Scan for the cell matching the given text and deliver its [X, Y] coordinate at center. 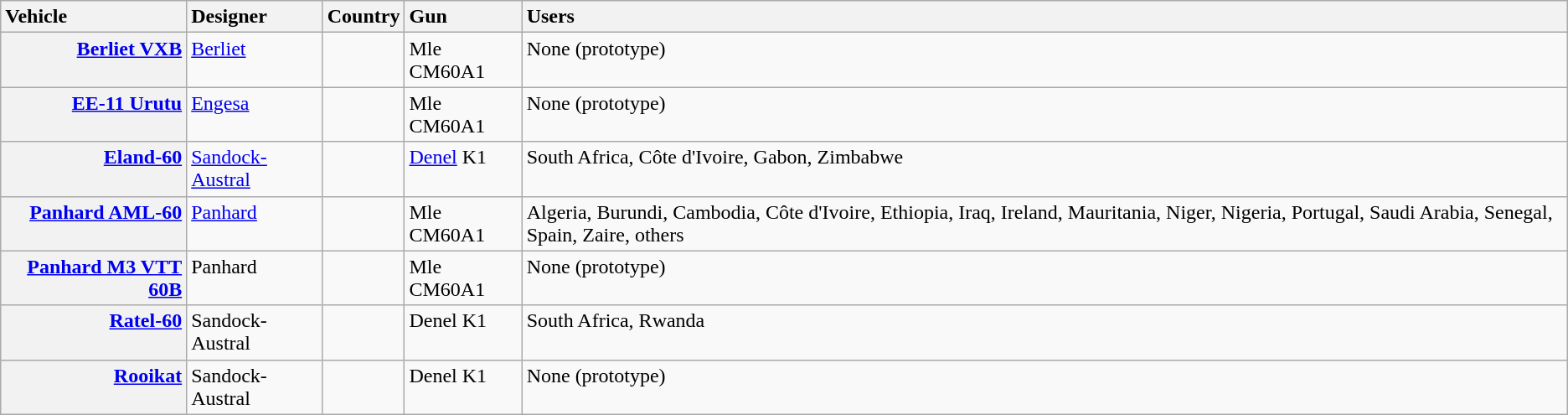
Berliet VXB [94, 60]
South Africa, Rwanda [1044, 332]
Rooikat [94, 387]
Designer [255, 17]
EE-11 Urutu [94, 114]
Users [1044, 17]
Gun [463, 17]
Engesa [255, 114]
Algeria, Burundi, Cambodia, Côte d'Ivoire, Ethiopia, Iraq, Ireland, Mauritania, Niger, Nigeria, Portugal, Saudi Arabia, Senegal, Spain, Zaire, others [1044, 223]
Country [364, 17]
South Africa, Côte d'Ivoire, Gabon, Zimbabwe [1044, 169]
Vehicle [94, 17]
Panhard AML-60 [94, 223]
Berliet [255, 60]
Eland-60 [94, 169]
Panhard M3 VTT 60B [94, 278]
Ratel-60 [94, 332]
